For the text-containing cell, return its midpoint in (X, Y) coordinate format. 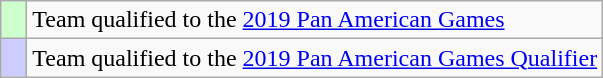
Team qualified to the 2019 Pan American Games (315, 20)
Team qualified to the 2019 Pan American Games Qualifier (315, 58)
